Search for the cell housing the specified text and yield its [X, Y] center coordinate. 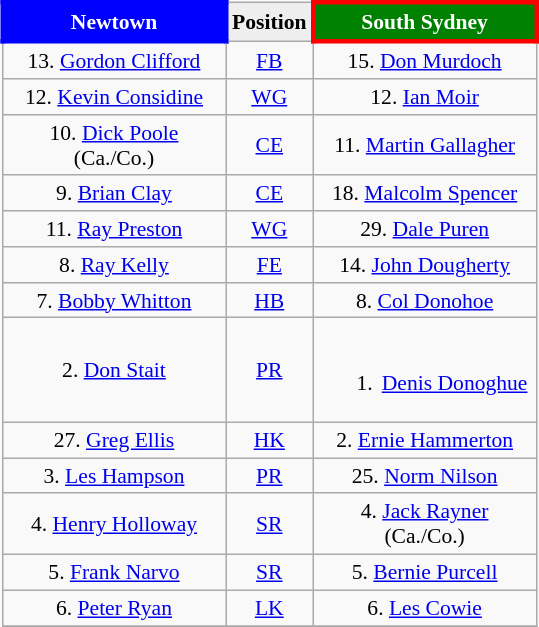
12. Kevin Considine [114, 97]
Newtown [114, 22]
10. Dick Poole (Ca./Co.) [114, 144]
Denis Donoghue [424, 370]
HK [270, 440]
3. Les Hampson [114, 476]
South Sydney [424, 22]
11. Ray Preston [114, 229]
18. Malcolm Spencer [424, 193]
13. Gordon Clifford [114, 60]
Position [270, 22]
LK [270, 608]
4. Jack Rayner (Ca./Co.) [424, 524]
9. Brian Clay [114, 193]
HB [270, 300]
FB [270, 60]
8. Col Donohoe [424, 300]
14. John Dougherty [424, 265]
4. Henry Holloway [114, 524]
27. Greg Ellis [114, 440]
2. Ernie Hammerton [424, 440]
5. Frank Narvo [114, 573]
8. Ray Kelly [114, 265]
12. Ian Moir [424, 97]
29. Dale Puren [424, 229]
25. Norm Nilson [424, 476]
5. Bernie Purcell [424, 573]
7. Bobby Whitton [114, 300]
11. Martin Gallagher [424, 144]
FE [270, 265]
2. Don Stait [114, 370]
15. Don Murdoch [424, 60]
6. Les Cowie [424, 608]
6. Peter Ryan [114, 608]
